Pinpoint the cell where the given text exists, returning its [x, y] midpoint coordinate. 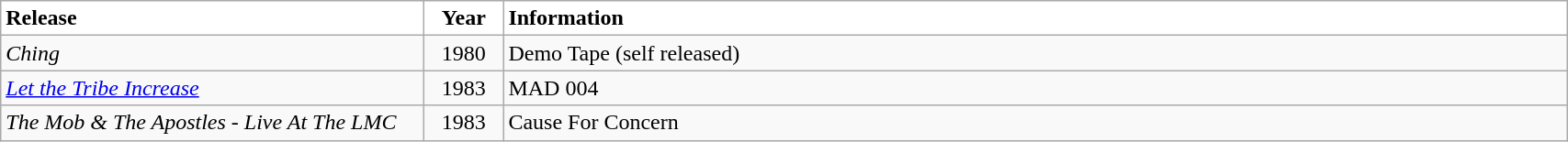
Demo Tape (self released) [1035, 53]
1980 [464, 53]
Ching [213, 53]
The Mob & The Apostles - Live At The LMC [213, 123]
Cause For Concern [1035, 123]
Let the Tribe Increase [213, 88]
Information [1035, 18]
Release [213, 18]
MAD 004 [1035, 88]
Year [464, 18]
